Locate the cell with the specified text and output its [x, y] center coordinate. 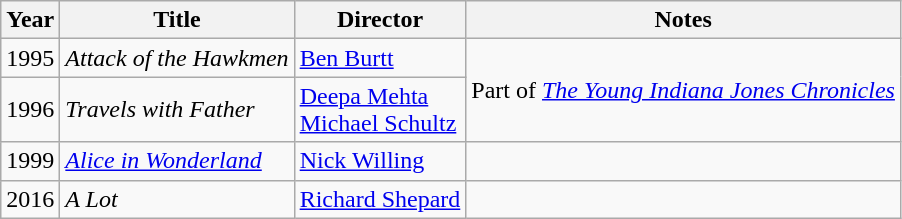
Ben Burtt [380, 58]
Deepa MehtaMichael Schultz [380, 110]
Director [380, 20]
Richard Shepard [380, 199]
Part of The Young Indiana Jones Chronicles [684, 90]
Notes [684, 20]
Nick Willing [380, 161]
1996 [30, 110]
1999 [30, 161]
Year [30, 20]
1995 [30, 58]
A Lot [177, 199]
Travels with Father [177, 110]
Alice in Wonderland [177, 161]
Title [177, 20]
Attack of the Hawkmen [177, 58]
2016 [30, 199]
